Scan for the cell matching the given text and deliver its (X, Y) coordinate at center. 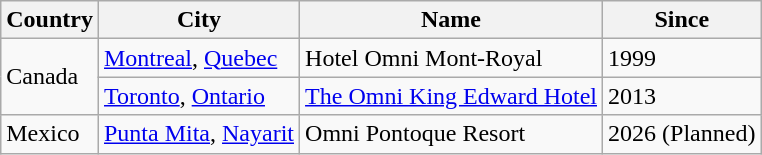
Toronto, Ontario (198, 96)
2013 (682, 96)
Since (682, 20)
Hotel Omni Mont-Royal (452, 58)
Mexico (50, 134)
Montreal, Quebec (198, 58)
Canada (50, 77)
1999 (682, 58)
Punta Mita, Nayarit (198, 134)
The Omni King Edward Hotel (452, 96)
Name (452, 20)
Omni Pontoque Resort (452, 134)
Country (50, 20)
City (198, 20)
2026 (Planned) (682, 134)
